Search for the cell housing the specified text and yield its [X, Y] center coordinate. 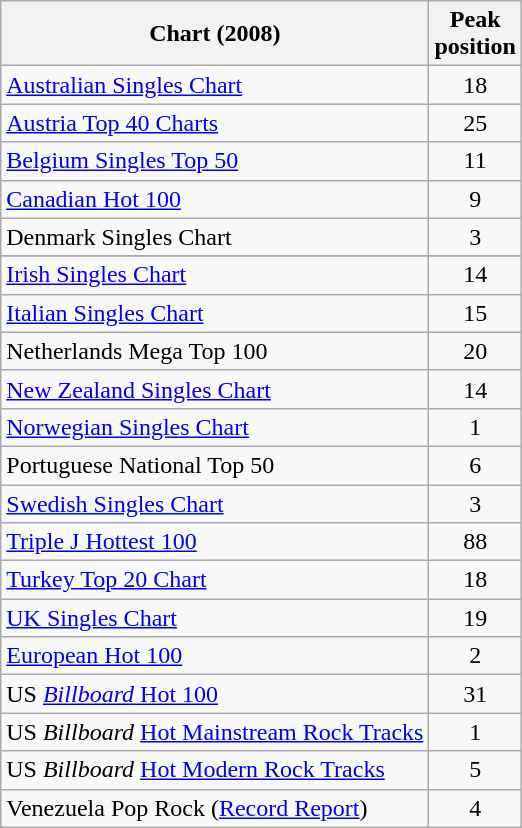
6 [475, 465]
Irish Singles Chart [215, 275]
Venezuela Pop Rock (Record Report) [215, 808]
4 [475, 808]
5 [475, 770]
Canadian Hot 100 [215, 199]
Australian Singles Chart [215, 85]
Denmark Singles Chart [215, 237]
20 [475, 351]
US Billboard Hot Mainstream Rock Tracks [215, 732]
Turkey Top 20 Chart [215, 580]
European Hot 100 [215, 656]
Austria Top 40 Charts [215, 123]
Portuguese National Top 50 [215, 465]
31 [475, 694]
New Zealand Singles Chart [215, 389]
19 [475, 618]
88 [475, 542]
2 [475, 656]
Italian Singles Chart [215, 313]
25 [475, 123]
Netherlands Mega Top 100 [215, 351]
15 [475, 313]
11 [475, 161]
US Billboard Hot Modern Rock Tracks [215, 770]
Chart (2008) [215, 34]
Swedish Singles Chart [215, 503]
Norwegian Singles Chart [215, 427]
Peakposition [475, 34]
9 [475, 199]
Belgium Singles Top 50 [215, 161]
Triple J Hottest 100 [215, 542]
UK Singles Chart [215, 618]
US Billboard Hot 100 [215, 694]
